Determine the (X, Y) coordinate at the center of the cell enclosing the given text.  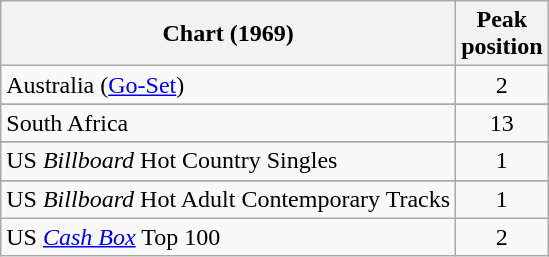
US Billboard Hot Country Singles (228, 161)
Chart (1969) (228, 34)
South Africa (228, 123)
Australia (Go-Set) (228, 85)
13 (502, 123)
Peakposition (502, 34)
US Billboard Hot Adult Contemporary Tracks (228, 199)
US Cash Box Top 100 (228, 237)
